Scan for the cell matching the given text and deliver its [x, y] coordinate at center. 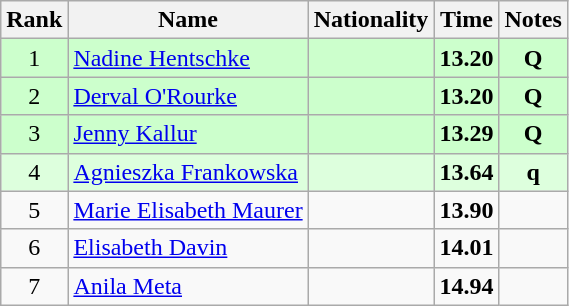
14.01 [466, 248]
13.64 [466, 172]
4 [34, 172]
2 [34, 96]
7 [34, 286]
1 [34, 58]
13.90 [466, 210]
Nationality [371, 20]
Marie Elisabeth Maurer [188, 210]
Derval O'Rourke [188, 96]
Jenny Kallur [188, 134]
Time [466, 20]
Anila Meta [188, 286]
6 [34, 248]
Agnieszka Frankowska [188, 172]
Notes [533, 20]
3 [34, 134]
q [533, 172]
5 [34, 210]
Nadine Hentschke [188, 58]
Elisabeth Davin [188, 248]
13.29 [466, 134]
14.94 [466, 286]
Rank [34, 20]
Name [188, 20]
